Return the (X, Y) coordinate for the center point of the cell that contains the specified text.  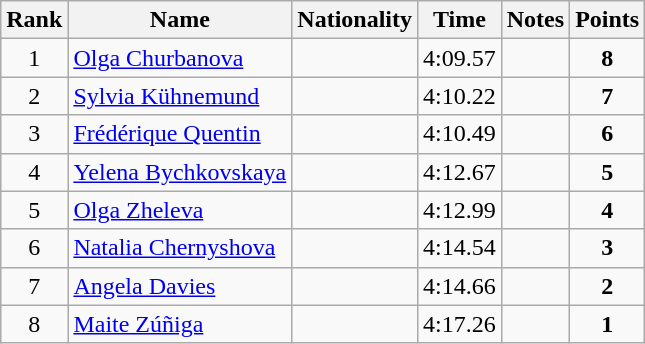
Olga Zheleva (180, 210)
4:10.49 (460, 134)
Nationality (355, 20)
Points (608, 20)
Notes (535, 20)
Frédérique Quentin (180, 134)
Maite Zúñiga (180, 324)
Yelena Bychkovskaya (180, 172)
4:17.26 (460, 324)
4:12.67 (460, 172)
4:14.66 (460, 286)
Sylvia Kühnemund (180, 96)
Name (180, 20)
Angela Davies (180, 286)
4:09.57 (460, 58)
Time (460, 20)
Rank (34, 20)
4:14.54 (460, 248)
Natalia Chernyshova (180, 248)
4:10.22 (460, 96)
4:12.99 (460, 210)
Olga Churbanova (180, 58)
